Pinpoint the cell where the given text exists, returning its (x, y) midpoint coordinate. 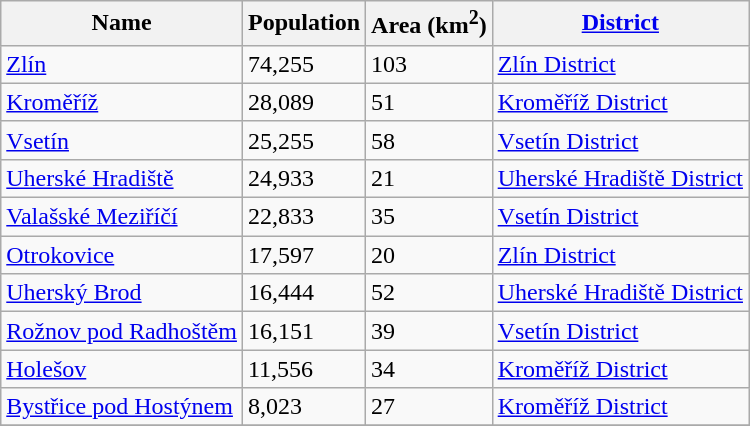
22,833 (304, 217)
34 (430, 369)
Zlín (122, 64)
Bystřice pod Hostýnem (122, 407)
11,556 (304, 369)
21 (430, 178)
17,597 (304, 255)
39 (430, 331)
Name (122, 24)
8,023 (304, 407)
24,933 (304, 178)
Vsetín (122, 140)
Kroměříž (122, 102)
District (620, 24)
Population (304, 24)
27 (430, 407)
16,151 (304, 331)
Area (km2) (430, 24)
16,444 (304, 293)
25,255 (304, 140)
28,089 (304, 102)
Otrokovice (122, 255)
Rožnov pod Radhoštěm (122, 331)
74,255 (304, 64)
103 (430, 64)
Uherský Brod (122, 293)
Holešov (122, 369)
20 (430, 255)
52 (430, 293)
Uherské Hradiště (122, 178)
Valašské Meziříčí (122, 217)
58 (430, 140)
35 (430, 217)
51 (430, 102)
